Determine the [x, y] coordinate at the center of the cell enclosing the given text.  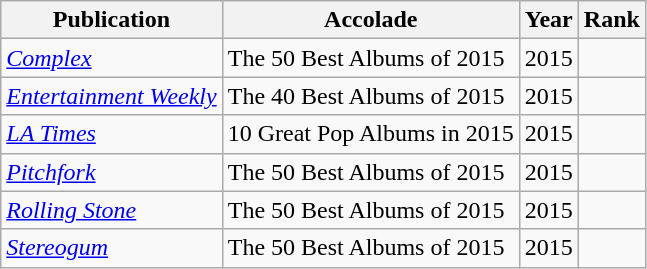
LA Times [112, 134]
Rank [612, 20]
Stereogum [112, 248]
Year [548, 20]
Accolade [370, 20]
Complex [112, 58]
The 40 Best Albums of 2015 [370, 96]
Entertainment Weekly [112, 96]
Publication [112, 20]
10 Great Pop Albums in 2015 [370, 134]
Rolling Stone [112, 210]
Pitchfork [112, 172]
